Locate the cell with the specified text and output its [X, Y] center coordinate. 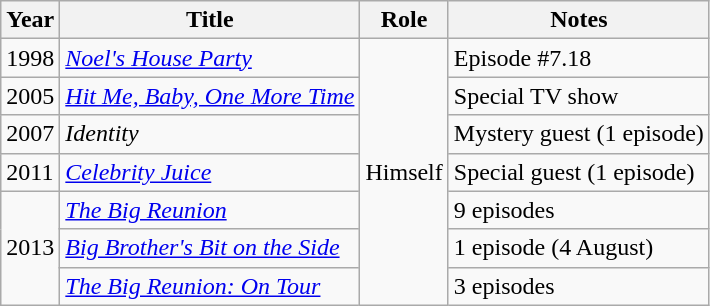
Role [404, 20]
2011 [30, 172]
2005 [30, 96]
3 episodes [578, 286]
2013 [30, 248]
Celebrity Juice [210, 172]
1 episode (4 August) [578, 248]
Year [30, 20]
The Big Reunion: On Tour [210, 286]
Title [210, 20]
Hit Me, Baby, One More Time [210, 96]
Identity [210, 134]
The Big Reunion [210, 210]
Mystery guest (1 episode) [578, 134]
Himself [404, 172]
Big Brother's Bit on the Side [210, 248]
1998 [30, 58]
Noel's House Party [210, 58]
Notes [578, 20]
Special TV show [578, 96]
9 episodes [578, 210]
2007 [30, 134]
Special guest (1 episode) [578, 172]
Episode #7.18 [578, 58]
